Search for the cell housing the specified text and yield its (x, y) center coordinate. 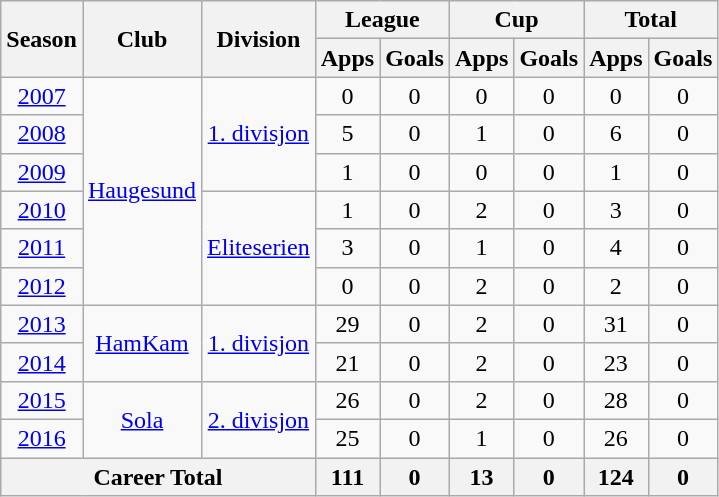
HamKam (142, 343)
Season (42, 39)
111 (347, 477)
2. divisjon (259, 419)
Total (651, 20)
25 (347, 438)
29 (347, 324)
21 (347, 362)
2012 (42, 286)
2014 (42, 362)
Eliteserien (259, 248)
Sola (142, 419)
2009 (42, 172)
28 (616, 400)
4 (616, 248)
2016 (42, 438)
5 (347, 134)
23 (616, 362)
2011 (42, 248)
Club (142, 39)
Career Total (158, 477)
Division (259, 39)
124 (616, 477)
2007 (42, 96)
League (382, 20)
2010 (42, 210)
6 (616, 134)
2008 (42, 134)
2013 (42, 324)
31 (616, 324)
Cup (516, 20)
2015 (42, 400)
Haugesund (142, 191)
13 (481, 477)
